Capture the cell that displays the provided text and extract its [X, Y] central coordinate. 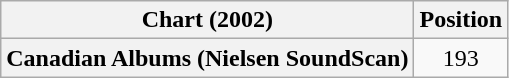
Position [461, 20]
193 [461, 58]
Chart (2002) [208, 20]
Canadian Albums (Nielsen SoundScan) [208, 58]
